Detect which cell encompasses the target text, then output its [x, y] center coordinate. 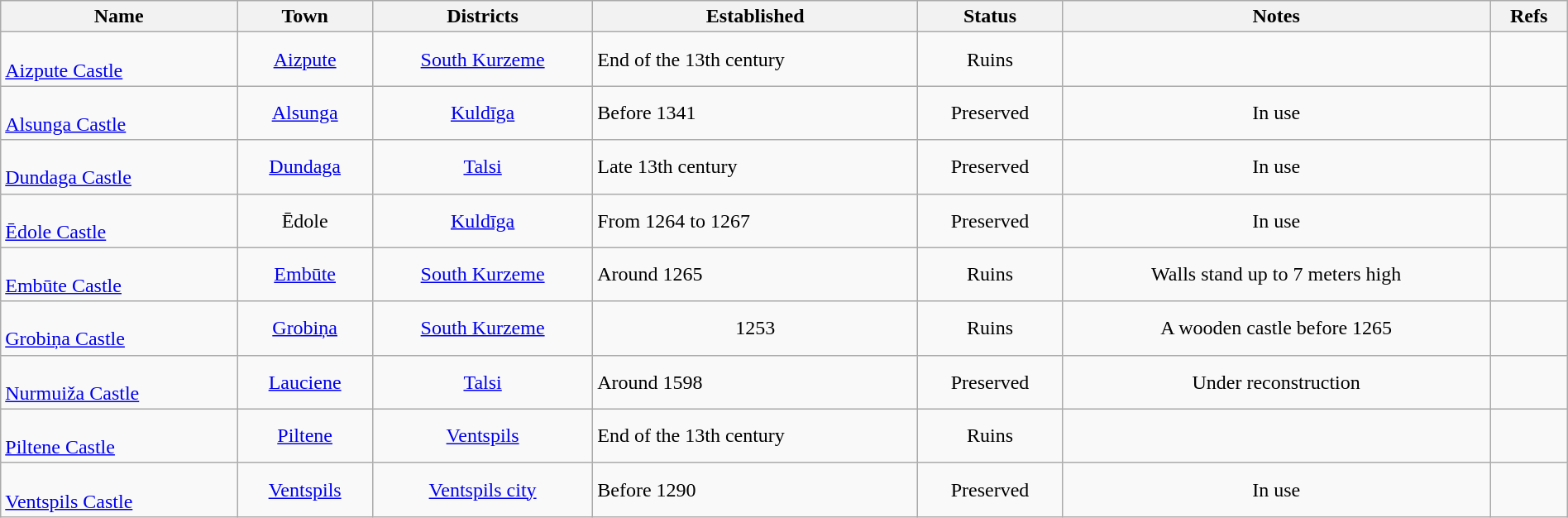
Grobiņa Castle [119, 328]
Around 1598 [756, 382]
Ventspils Castle [119, 490]
1253 [756, 328]
Embūte [305, 275]
Ventspils city [483, 490]
Aizpute Castle [119, 60]
Ēdole Castle [119, 220]
Ēdole [305, 220]
Embūte Castle [119, 275]
Grobiņa [305, 328]
Nurmuiža Castle [119, 382]
Town [305, 17]
Piltene [305, 435]
Under reconstruction [1276, 382]
Notes [1276, 17]
From 1264 to 1267 [756, 220]
Late 13th century [756, 167]
Alsunga [305, 113]
Dundaga [305, 167]
Refs [1528, 17]
Status [991, 17]
Districts [483, 17]
Before 1341 [756, 113]
A wooden castle before 1265 [1276, 328]
Established [756, 17]
Dundaga Castle [119, 167]
Piltene Castle [119, 435]
Name [119, 17]
Lauciene [305, 382]
Around 1265 [756, 275]
Aizpute [305, 60]
Walls stand up to 7 meters high [1276, 275]
Alsunga Castle [119, 113]
Before 1290 [756, 490]
